Find where the given text appears and provide that cell's center as [X, Y] coordinate. 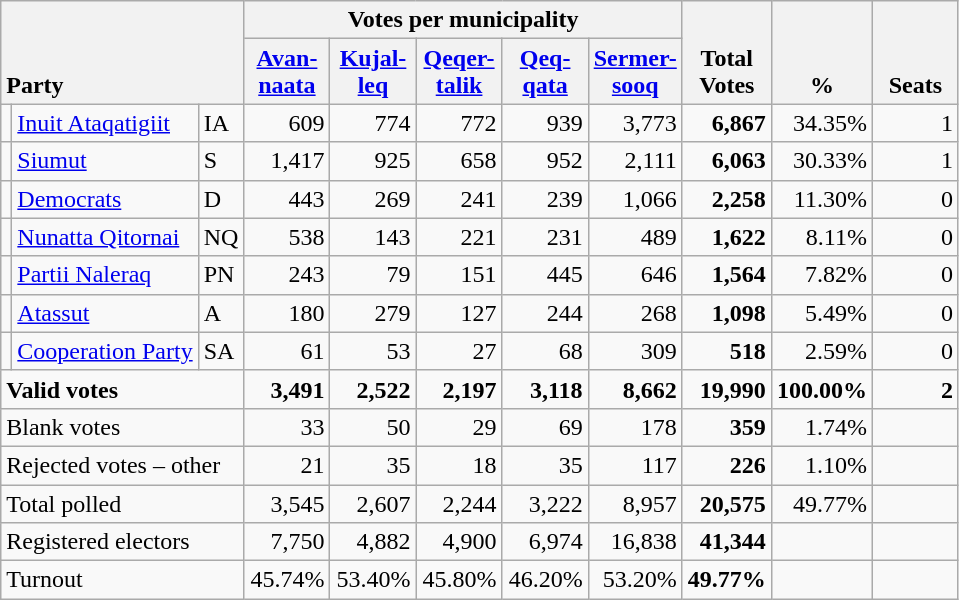
Party [122, 52]
NQ [221, 237]
1,066 [635, 199]
117 [635, 465]
Turnout [122, 580]
127 [459, 313]
2,244 [459, 503]
241 [459, 199]
21 [287, 465]
939 [545, 123]
8,957 [635, 503]
100.00% [822, 389]
239 [545, 199]
609 [287, 123]
3,773 [635, 123]
6,867 [726, 123]
45.74% [287, 580]
SA [221, 351]
226 [726, 465]
46.20% [545, 580]
8,662 [635, 389]
Partii Naleraq [105, 275]
PN [221, 275]
79 [373, 275]
Qeq- qata [545, 72]
Sermer- sooq [635, 72]
S [221, 161]
7,750 [287, 542]
8.11% [822, 237]
34.35% [822, 123]
1,098 [726, 313]
45.80% [459, 580]
18 [459, 465]
1,417 [287, 161]
3,545 [287, 503]
Blank votes [122, 427]
Seats [915, 52]
952 [545, 161]
Votes per municipality [463, 20]
178 [635, 427]
151 [459, 275]
61 [287, 351]
3,491 [287, 389]
1.10% [822, 465]
774 [373, 123]
221 [459, 237]
646 [635, 275]
180 [287, 313]
Inuit Ataqatigiit [105, 123]
Siumut [105, 161]
1,564 [726, 275]
143 [373, 237]
27 [459, 351]
1,622 [726, 237]
5.49% [822, 313]
3,222 [545, 503]
29 [459, 427]
2,607 [373, 503]
20,575 [726, 503]
2 [915, 389]
268 [635, 313]
30.33% [822, 161]
33 [287, 427]
11.30% [822, 199]
2,197 [459, 389]
41,344 [726, 542]
Nunatta Qitornai [105, 237]
Kujal- leq [373, 72]
Total polled [122, 503]
2,111 [635, 161]
A [221, 313]
244 [545, 313]
279 [373, 313]
% [822, 52]
Qeqer- talik [459, 72]
6,063 [726, 161]
6,974 [545, 542]
7.82% [822, 275]
2,522 [373, 389]
Total Votes [726, 52]
53.40% [373, 580]
231 [545, 237]
443 [287, 199]
53 [373, 351]
53.20% [635, 580]
Registered electors [122, 542]
68 [545, 351]
Atassut [105, 313]
Valid votes [122, 389]
359 [726, 427]
Cooperation Party [105, 351]
489 [635, 237]
538 [287, 237]
50 [373, 427]
1.74% [822, 427]
518 [726, 351]
69 [545, 427]
16,838 [635, 542]
4,900 [459, 542]
Rejected votes – other [122, 465]
4,882 [373, 542]
2.59% [822, 351]
309 [635, 351]
772 [459, 123]
269 [373, 199]
Democrats [105, 199]
2,258 [726, 199]
Avan- naata [287, 72]
445 [545, 275]
IA [221, 123]
658 [459, 161]
925 [373, 161]
243 [287, 275]
D [221, 199]
3,118 [545, 389]
19,990 [726, 389]
